Output the (x, y) coordinate of the center of the cell containing the given text.  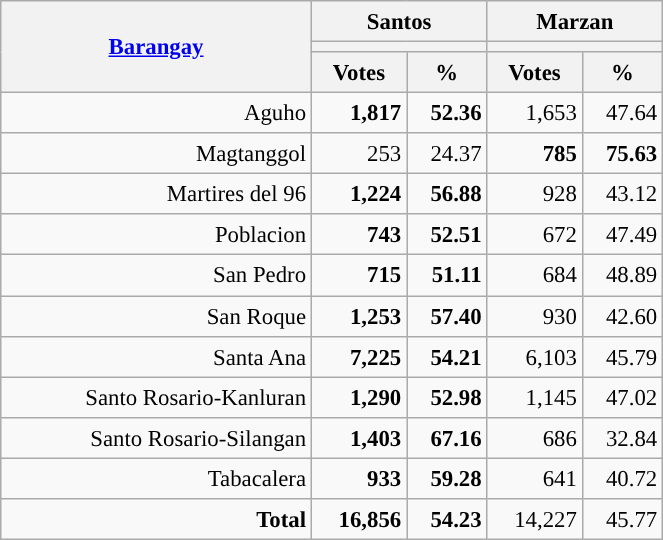
1,817 (358, 114)
San Roque (156, 316)
1,224 (358, 194)
Santa Ana (156, 356)
59.28 (447, 478)
54.23 (447, 520)
Tabacalera (156, 478)
67.16 (447, 438)
7,225 (358, 356)
47.02 (622, 398)
52.51 (447, 234)
56.88 (447, 194)
48.89 (622, 276)
672 (534, 234)
Total (156, 520)
52.98 (447, 398)
686 (534, 438)
45.79 (622, 356)
Aguho (156, 114)
6,103 (534, 356)
Poblacion (156, 234)
43.12 (622, 194)
933 (358, 478)
54.21 (447, 356)
743 (358, 234)
Santos (399, 22)
40.72 (622, 478)
253 (358, 154)
Marzan (575, 22)
930 (534, 316)
1,290 (358, 398)
Santo Rosario-Kanluran (156, 398)
24.37 (447, 154)
1,403 (358, 438)
47.49 (622, 234)
52.36 (447, 114)
Santo Rosario-Silangan (156, 438)
1,653 (534, 114)
42.60 (622, 316)
51.11 (447, 276)
47.64 (622, 114)
785 (534, 154)
16,856 (358, 520)
Magtanggol (156, 154)
1,253 (358, 316)
715 (358, 276)
1,145 (534, 398)
684 (534, 276)
641 (534, 478)
75.63 (622, 154)
57.40 (447, 316)
928 (534, 194)
45.77 (622, 520)
San Pedro (156, 276)
32.84 (622, 438)
14,227 (534, 520)
Martires del 96 (156, 194)
Barangay (156, 47)
